Capture the cell that displays the provided text and extract its [x, y] central coordinate. 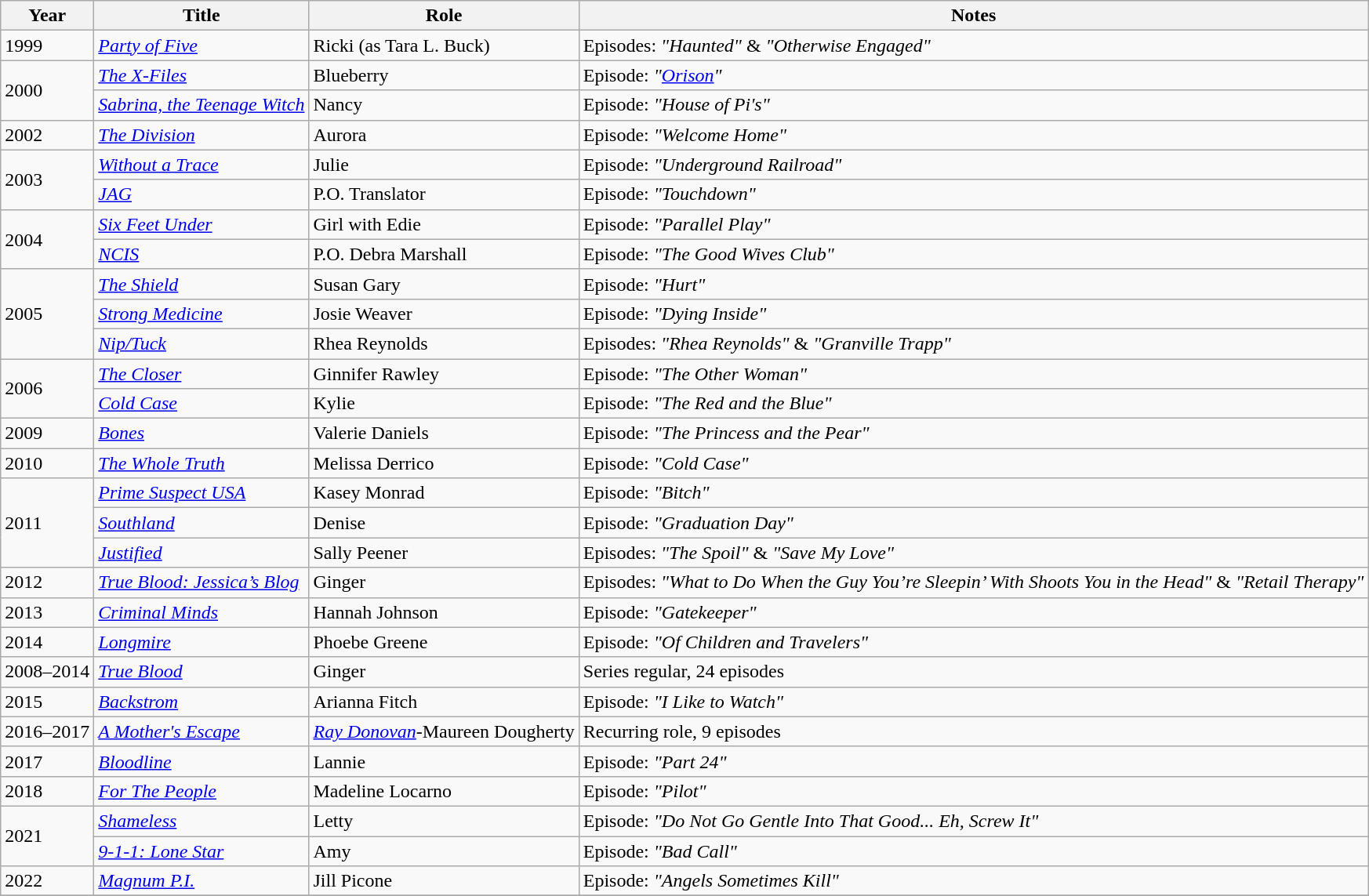
2014 [47, 642]
Episodes: "Haunted" & "Otherwise Engaged" [974, 45]
Episodes: "Rhea Reynolds" & "Granville Trapp" [974, 343]
Episode: "The Good Wives Club" [974, 254]
The Whole Truth [202, 463]
Madeline Locarno [444, 791]
Amy [444, 851]
2012 [47, 582]
Ricki (as Tara L. Buck) [444, 45]
Strong Medicine [202, 314]
Episode: "Gatekeeper" [974, 612]
Episode: "Hurt" [974, 284]
Party of Five [202, 45]
2000 [47, 90]
Prime Suspect USA [202, 493]
2003 [47, 180]
Josie Weaver [444, 314]
Episodes: "What to Do When the Guy You’re Sleepin’ With Shoots You in the Head" & "Retail Therapy" [974, 582]
Blueberry [444, 75]
Episode: "House of Pi's" [974, 105]
2011 [47, 523]
The Division [202, 135]
Episode: "Underground Railroad" [974, 165]
Episode: "Graduation Day" [974, 523]
Jill Picone [444, 881]
Kylie [444, 404]
P.O. Debra Marshall [444, 254]
2018 [47, 791]
Justified [202, 553]
Role [444, 16]
Episode: "Part 24" [974, 761]
Episode: "The Princess and the Pear" [974, 433]
Episode: "The Other Woman" [974, 374]
1999 [47, 45]
Lannie [444, 761]
Arianna Fitch [444, 702]
2009 [47, 433]
Nip/Tuck [202, 343]
Backstrom [202, 702]
2010 [47, 463]
Sally Peener [444, 553]
Episode: "Pilot" [974, 791]
Girl with Edie [444, 224]
2021 [47, 836]
2005 [47, 314]
Denise [444, 523]
Nancy [444, 105]
Cold Case [202, 404]
2016–2017 [47, 731]
Shameless [202, 821]
Southland [202, 523]
Episode: "The Red and the Blue" [974, 404]
NCIS [202, 254]
2013 [47, 612]
2015 [47, 702]
Notes [974, 16]
2017 [47, 761]
2006 [47, 389]
2002 [47, 135]
Episode: "Orison" [974, 75]
Kasey Monrad [444, 493]
Episode: "Bitch" [974, 493]
Melissa Derrico [444, 463]
Magnum P.I. [202, 881]
Series regular, 24 episodes [974, 672]
9-1-1: Lone Star [202, 851]
The Closer [202, 374]
Letty [444, 821]
Six Feet Under [202, 224]
2004 [47, 239]
Julie [444, 165]
Episode: "I Like to Watch" [974, 702]
Episode: "Of Children and Travelers" [974, 642]
Phoebe Greene [444, 642]
Episode: "Parallel Play" [974, 224]
Aurora [444, 135]
Hannah Johnson [444, 612]
Episode: "Bad Call" [974, 851]
JAG [202, 194]
Episode: "Dying Inside" [974, 314]
Ginnifer Rawley [444, 374]
Without a Trace [202, 165]
The X-Files [202, 75]
Rhea Reynolds [444, 343]
Episode: "Angels Sometimes Kill" [974, 881]
Criminal Minds [202, 612]
Episode: "Touchdown" [974, 194]
Bloodline [202, 761]
Episode: "Do Not Go Gentle Into That Good... Eh, Screw It" [974, 821]
P.O. Translator [444, 194]
Valerie Daniels [444, 433]
Sabrina, the Teenage Witch [202, 105]
Bones [202, 433]
2008–2014 [47, 672]
Longmire [202, 642]
2022 [47, 881]
A Mother's Escape [202, 731]
Episodes: "The Spoil" & "Save My Love" [974, 553]
Ray Donovan-Maureen Dougherty [444, 731]
The Shield [202, 284]
Episode: "Welcome Home" [974, 135]
True Blood: Jessica’s Blog [202, 582]
Title [202, 16]
For The People [202, 791]
Susan Gary [444, 284]
Recurring role, 9 episodes [974, 731]
True Blood [202, 672]
Episode: "Cold Case" [974, 463]
Year [47, 16]
